Determine the (X, Y) coordinate at the center of the cell enclosing the given text.  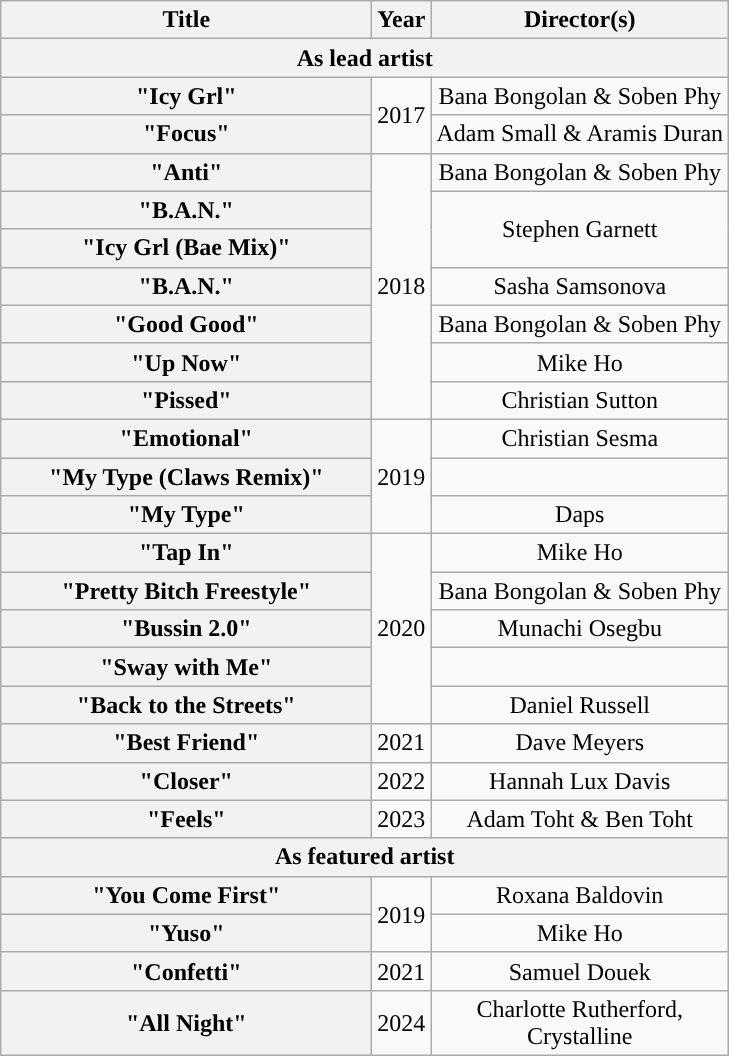
2023 (402, 819)
Daps (580, 515)
Munachi Osegbu (580, 629)
Roxana Baldovin (580, 895)
"Closer" (186, 781)
"Best Friend" (186, 743)
"Bussin 2.0" (186, 629)
"Confetti" (186, 971)
"Pissed" (186, 400)
Adam Small & Aramis Duran (580, 134)
"Anti" (186, 172)
As lead artist (365, 58)
2024 (402, 1022)
2022 (402, 781)
"My Type" (186, 515)
Dave Meyers (580, 743)
Year (402, 20)
"Tap In" (186, 553)
Hannah Lux Davis (580, 781)
"Icy Grl" (186, 96)
"You Come First" (186, 895)
"Good Good" (186, 324)
"Up Now" (186, 362)
Stephen Garnett (580, 229)
Title (186, 20)
Christian Sutton (580, 400)
As featured artist (365, 857)
Sasha Samsonova (580, 286)
"Feels" (186, 819)
"Emotional" (186, 438)
Adam Toht & Ben Toht (580, 819)
Daniel Russell (580, 705)
2020 (402, 629)
Christian Sesma (580, 438)
"All Night" (186, 1022)
"Sway with Me" (186, 667)
Director(s) (580, 20)
Charlotte Rutherford,Crystalline (580, 1022)
"Yuso" (186, 933)
2017 (402, 115)
"My Type (Claws Remix)" (186, 477)
"Icy Grl (Bae Mix)" (186, 248)
2018 (402, 286)
"Focus" (186, 134)
Samuel Douek (580, 971)
"Pretty Bitch Freestyle" (186, 591)
"Back to the Streets" (186, 705)
